Identify which cell holds the provided text, then report its [X, Y] central coordinate. 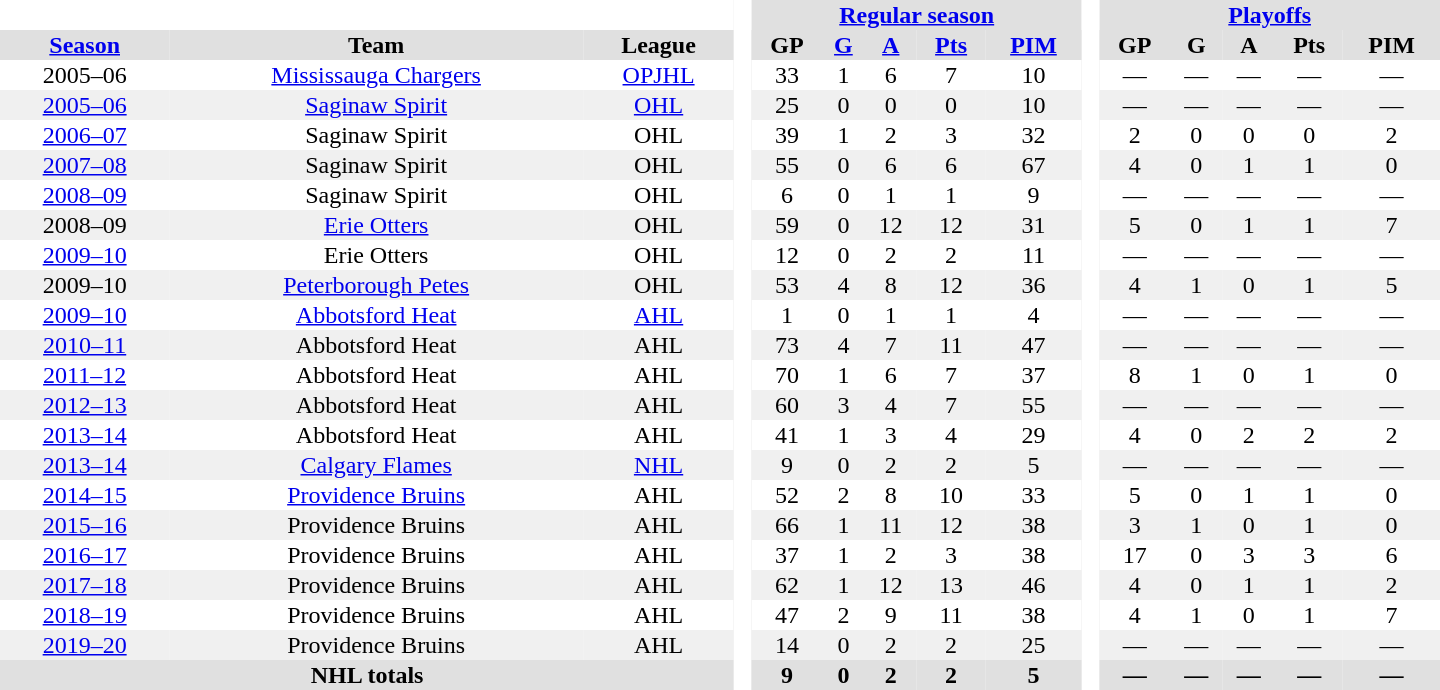
2011–12 [84, 375]
41 [788, 435]
32 [1034, 135]
36 [1034, 285]
70 [788, 375]
OPJHL [658, 75]
Calgary Flames [376, 465]
53 [788, 285]
2007–08 [84, 165]
31 [1034, 225]
59 [788, 225]
29 [1034, 435]
2006–07 [84, 135]
46 [1034, 585]
52 [788, 495]
13 [951, 585]
Team [376, 45]
NHL totals [367, 675]
62 [788, 585]
2018–19 [84, 615]
Mississauga Chargers [376, 75]
2012–13 [84, 405]
67 [1034, 165]
17 [1134, 555]
Season [84, 45]
2016–17 [84, 555]
14 [788, 645]
73 [788, 345]
Playoffs [1270, 15]
Regular season [917, 15]
66 [788, 525]
2019–20 [84, 645]
2017–18 [84, 585]
NHL [658, 465]
League [658, 45]
39 [788, 135]
2014–15 [84, 495]
2015–16 [84, 525]
2010–11 [84, 345]
60 [788, 405]
Peterborough Petes [376, 285]
